Pinpoint the cell where the given text exists, returning its [x, y] midpoint coordinate. 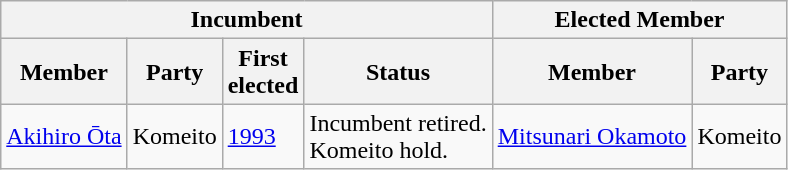
Mitsunari Okamoto [592, 136]
Incumbent retired.Komeito hold. [398, 136]
1993 [263, 136]
Firstelected [263, 72]
Status [398, 72]
Akihiro Ōta [64, 136]
Incumbent [246, 20]
Elected Member [640, 20]
